Determine the [x, y] coordinate at the center of the cell enclosing the given text.  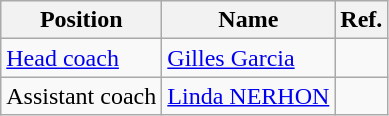
Gilles Garcia [248, 58]
Assistant coach [82, 96]
Name [248, 20]
Ref. [362, 20]
Head coach [82, 58]
Linda NERHON [248, 96]
Position [82, 20]
